From the cell containing the given text, extract its center point as (x, y) coordinate. 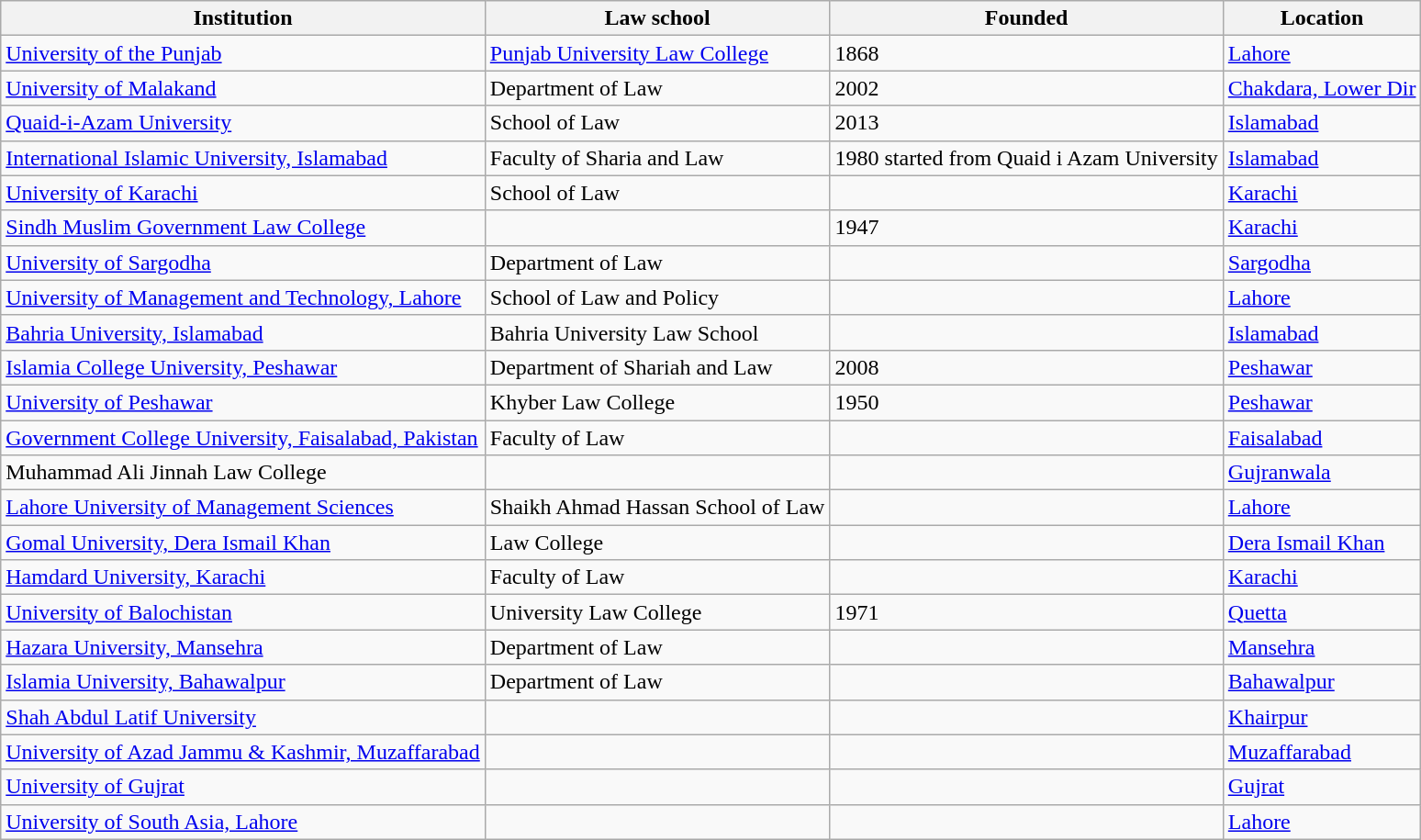
Punjab University Law College (657, 53)
Muzaffarabad (1322, 752)
1868 (1026, 53)
Lahore University of Management Sciences (243, 508)
Hamdard University, Karachi (243, 577)
Khyber Law College (657, 402)
Islamia University, Bahawalpur (243, 682)
Institution (243, 18)
1971 (1026, 612)
Quetta (1322, 612)
University of Malakand (243, 88)
Mansehra (1322, 647)
Gujrat (1322, 787)
International Islamic University, Islamabad (243, 158)
University of Gujrat (243, 787)
Sargodha (1322, 263)
Islamia College University, Peshawar (243, 367)
Chakdara, Lower Dir (1322, 88)
University of Sargodha (243, 263)
Founded (1026, 18)
Hazara University, Mansehra (243, 647)
2008 (1026, 367)
University of Peshawar (243, 402)
University of Azad Jammu & Kashmir, Muzaffarabad (243, 752)
2013 (1026, 123)
Bahawalpur (1322, 682)
1947 (1026, 228)
Gomal University, Dera Ismail Khan (243, 543)
University of Balochistan (243, 612)
Shaikh Ahmad Hassan School of Law (657, 508)
1980 started from Quaid i Azam University (1026, 158)
University of the Punjab (243, 53)
2002 (1026, 88)
Gujranwala (1322, 473)
Law College (657, 543)
School of Law and Policy (657, 297)
University Law College (657, 612)
University of Karachi (243, 193)
Quaid-i-Azam University (243, 123)
Location (1322, 18)
Bahria University Law School (657, 332)
Faculty of Sharia and Law (657, 158)
University of South Asia, Lahore (243, 822)
Sindh Muslim Government Law College (243, 228)
Faisalabad (1322, 438)
Department of Shariah and Law (657, 367)
Law school (657, 18)
Government College University, Faisalabad, Pakistan (243, 438)
1950 (1026, 402)
Khairpur (1322, 717)
Muhammad Ali Jinnah Law College (243, 473)
Dera Ismail Khan (1322, 543)
Bahria University, Islamabad (243, 332)
Shah Abdul Latif University (243, 717)
University of Management and Technology, Lahore (243, 297)
